Determine the (x, y) coordinate at the center of the cell enclosing the given text.  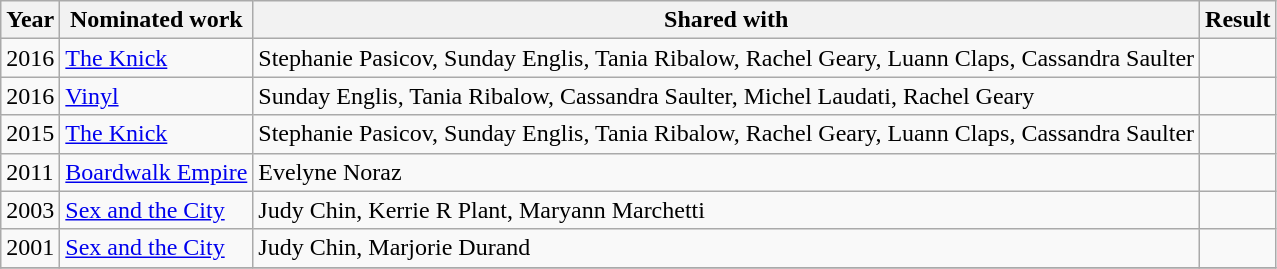
Year (30, 20)
Result (1238, 20)
2011 (30, 172)
Judy Chin, Marjorie Durand (726, 248)
Vinyl (156, 96)
Shared with (726, 20)
2001 (30, 248)
Evelyne Noraz (726, 172)
Sunday Englis, Tania Ribalow, Cassandra Saulter, Michel Laudati, Rachel Geary (726, 96)
Boardwalk Empire (156, 172)
Nominated work (156, 20)
2015 (30, 134)
2003 (30, 210)
Judy Chin, Kerrie R Plant, Maryann Marchetti (726, 210)
